Detect which cell encompasses the target text, then output its [x, y] center coordinate. 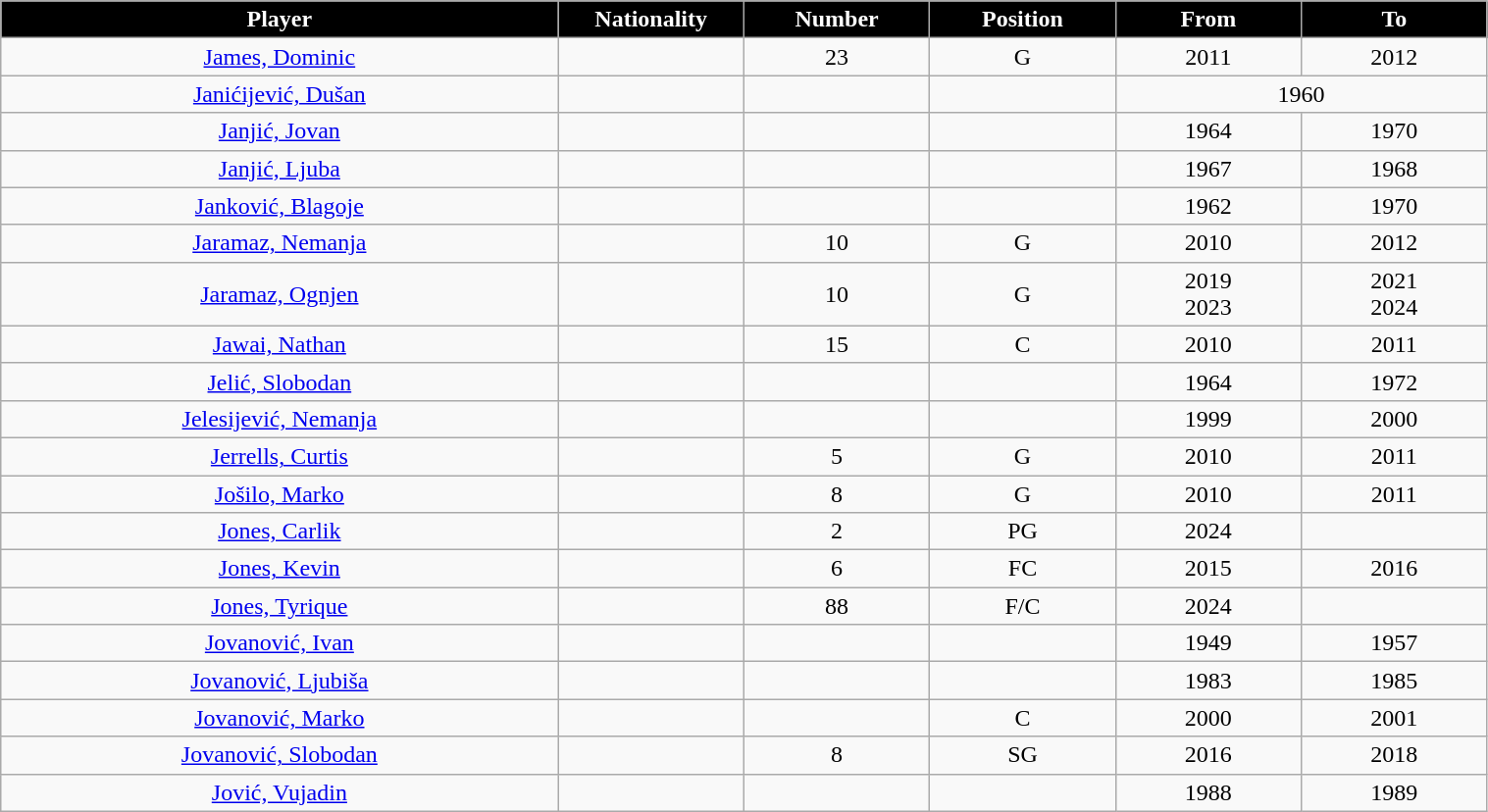
Number [836, 20]
Jones, Tyrique [280, 606]
1972 [1395, 381]
Janković, Blagoje [280, 206]
Jovanović, Ivan [280, 643]
PG [1022, 532]
Jawai, Nathan [280, 344]
Nationality [651, 20]
6 [836, 569]
Jaramaz, Nemanja [280, 243]
Jovanović, Ljubiša [280, 681]
1985 [1395, 681]
Jones, Kevin [280, 569]
1968 [1395, 169]
SG [1022, 755]
Janjić, Ljuba [280, 169]
2018 [1395, 755]
1983 [1208, 681]
Jones, Carlik [280, 532]
Janjić, Jovan [280, 131]
Jovanović, Slobodan [280, 755]
James, Dominic [280, 57]
Jaramaz, Ognjen [280, 294]
Janićijević, Dušan [280, 94]
23 [836, 57]
20212024 [1395, 294]
1957 [1395, 643]
88 [836, 606]
Position [1022, 20]
Jelić, Slobodan [280, 381]
Jović, Vujadin [280, 792]
1949 [1208, 643]
F/C [1022, 606]
2015 [1208, 569]
Player [280, 20]
20192023 [1208, 294]
1988 [1208, 792]
From [1208, 20]
1962 [1208, 206]
Jelesijević, Nemanja [280, 419]
1967 [1208, 169]
FC [1022, 569]
1960 [1301, 94]
Jošilo, Marko [280, 493]
To [1395, 20]
2 [836, 532]
Jovanović, Marko [280, 718]
1999 [1208, 419]
Jerrells, Curtis [280, 456]
5 [836, 456]
1989 [1395, 792]
2001 [1395, 718]
15 [836, 344]
